Identify which cell holds the provided text, then report its (X, Y) central coordinate. 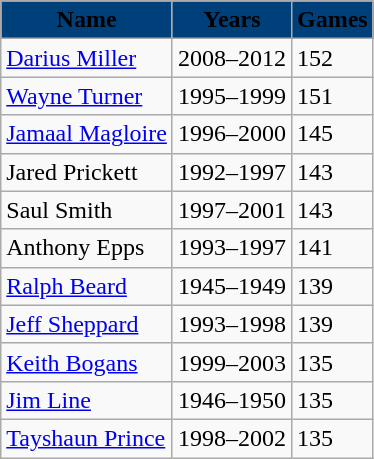
1946–1950 (232, 400)
Name (87, 20)
Ralph Beard (87, 286)
Games (332, 20)
Darius Miller (87, 58)
1998–2002 (232, 438)
145 (332, 134)
1995–1999 (232, 96)
151 (332, 96)
Saul Smith (87, 210)
Wayne Turner (87, 96)
1997–2001 (232, 210)
1996–2000 (232, 134)
Jim Line (87, 400)
2008–2012 (232, 58)
Jamaal Magloire (87, 134)
1993–1997 (232, 248)
141 (332, 248)
Jeff Sheppard (87, 324)
1999–2003 (232, 362)
Years (232, 20)
Anthony Epps (87, 248)
Keith Bogans (87, 362)
Tayshaun Prince (87, 438)
152 (332, 58)
1993–1998 (232, 324)
Jared Prickett (87, 172)
1945–1949 (232, 286)
1992–1997 (232, 172)
